Identify which cell holds the provided text, then report its (x, y) central coordinate. 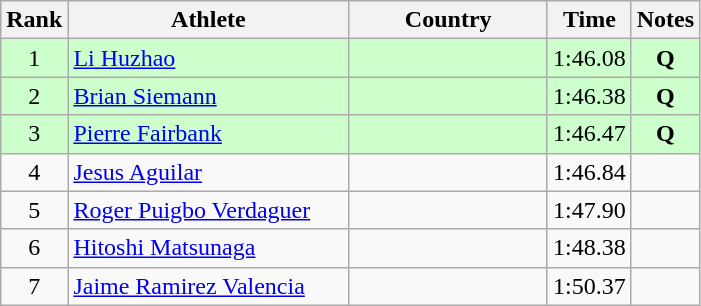
Roger Puigbo Verdaguer (208, 210)
Country (448, 20)
Li Huzhao (208, 58)
1:47.90 (589, 210)
1:48.38 (589, 248)
Jesus Aguilar (208, 172)
Rank (34, 20)
Athlete (208, 20)
5 (34, 210)
1:46.08 (589, 58)
1:50.37 (589, 286)
1:46.38 (589, 96)
Time (589, 20)
1 (34, 58)
Pierre Fairbank (208, 134)
7 (34, 286)
1:46.47 (589, 134)
1:46.84 (589, 172)
2 (34, 96)
Brian Siemann (208, 96)
4 (34, 172)
Jaime Ramirez Valencia (208, 286)
6 (34, 248)
3 (34, 134)
Hitoshi Matsunaga (208, 248)
Notes (665, 20)
